Output the [x, y] coordinate of the center of the cell containing the given text.  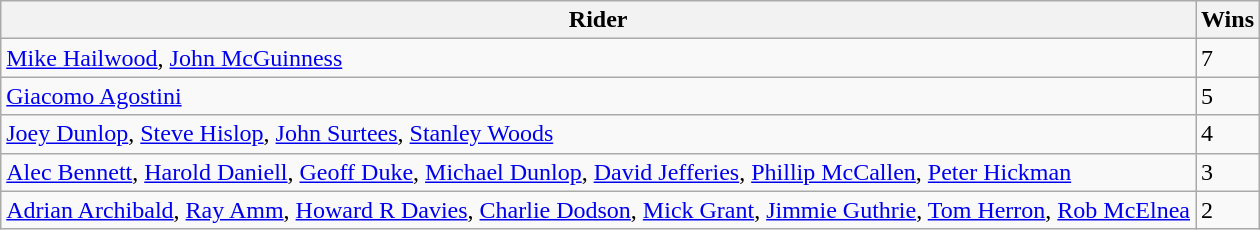
7 [1228, 58]
Joey Dunlop, Steve Hislop, John Surtees, Stanley Woods [598, 134]
3 [1228, 172]
Wins [1228, 20]
Alec Bennett, Harold Daniell, Geoff Duke, Michael Dunlop, David Jefferies, Phillip McCallen, Peter Hickman [598, 172]
Rider [598, 20]
2 [1228, 210]
Mike Hailwood, John McGuinness [598, 58]
5 [1228, 96]
Giacomo Agostini [598, 96]
4 [1228, 134]
Adrian Archibald, Ray Amm, Howard R Davies, Charlie Dodson, Mick Grant, Jimmie Guthrie, Tom Herron, Rob McElnea [598, 210]
